Find where the given text appears and provide that cell's center as (X, Y) coordinate. 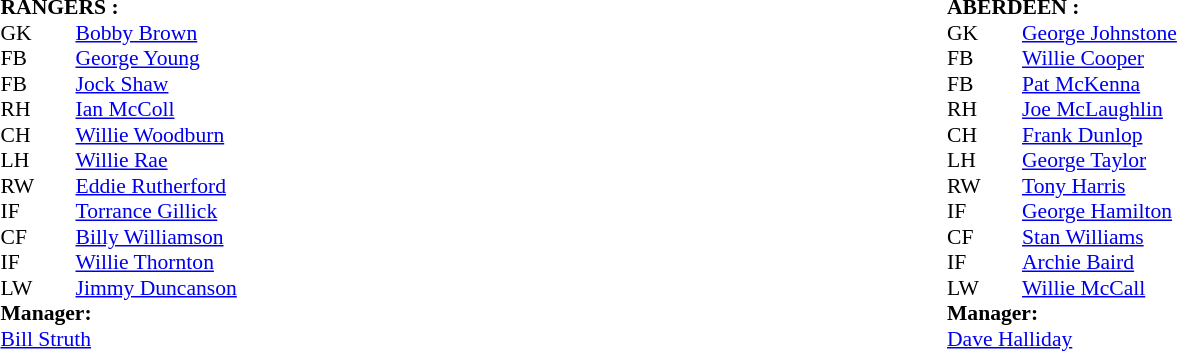
Torrance Gillick (156, 211)
Willie Cooper (1100, 59)
George Young (156, 59)
Frank Dunlop (1100, 135)
Ian McColl (156, 109)
Willie Thornton (156, 263)
Tony Harris (1100, 186)
Joe McLaughlin (1100, 109)
Willie Rae (156, 161)
Willie McCall (1100, 288)
Jimmy Duncanson (156, 288)
Jock Shaw (156, 84)
George Hamilton (1100, 211)
Billy Williamson (156, 237)
Archie Baird (1100, 263)
George Johnstone (1100, 33)
Stan Williams (1100, 237)
Pat McKenna (1100, 84)
Willie Woodburn (156, 135)
Bobby Brown (156, 33)
George Taylor (1100, 161)
Eddie Rutherford (156, 186)
